Pinpoint the cell where the given text exists, returning its (x, y) midpoint coordinate. 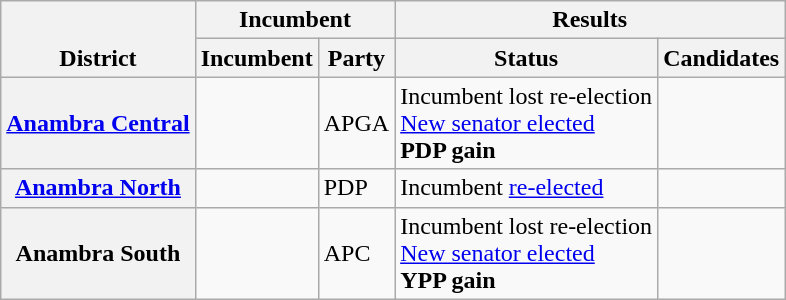
PDP (356, 188)
Anambra Central (98, 123)
Candidates (722, 58)
Party (356, 58)
Status (526, 58)
Anambra South (98, 253)
Incumbent lost re-electionNew senator electedPDP gain (526, 123)
APGA (356, 123)
Incumbent lost re-electionNew senator electedYPP gain (526, 253)
Results (590, 20)
APC (356, 253)
District (98, 39)
Anambra North (98, 188)
Incumbent re-elected (526, 188)
